Output the [x, y] coordinate of the center of the cell containing the given text.  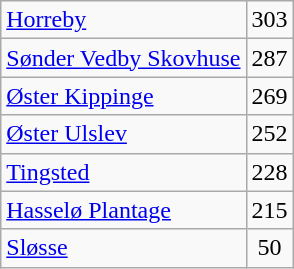
303 [270, 20]
Sønder Vedby Skovhuse [124, 58]
Hasselø Plantage [124, 210]
Tingsted [124, 172]
228 [270, 172]
Øster Kippinge [124, 96]
215 [270, 210]
252 [270, 134]
Øster Ulslev [124, 134]
50 [270, 248]
287 [270, 58]
Horreby [124, 20]
269 [270, 96]
Sløsse [124, 248]
